For the text-containing cell, return its midpoint in [x, y] coordinate format. 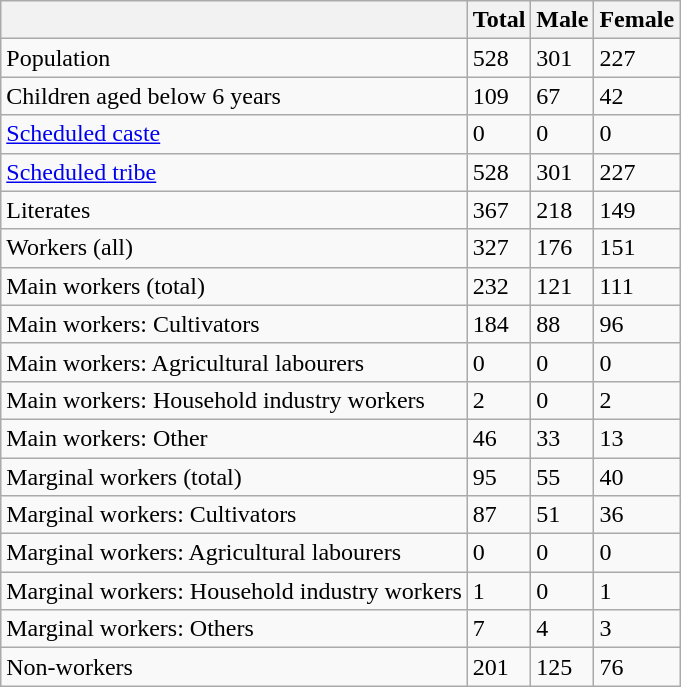
67 [562, 96]
125 [562, 667]
151 [637, 248]
40 [637, 477]
Main workers: Cultivators [234, 324]
46 [499, 438]
109 [499, 96]
176 [562, 248]
Main workers: Agricultural labourers [234, 362]
Main workers: Other [234, 438]
Female [637, 20]
Marginal workers: Agricultural labourers [234, 553]
3 [637, 629]
121 [562, 286]
Marginal workers: Others [234, 629]
Literates [234, 210]
Children aged below 6 years [234, 96]
95 [499, 477]
55 [562, 477]
Marginal workers (total) [234, 477]
149 [637, 210]
218 [562, 210]
Scheduled caste [234, 134]
7 [499, 629]
Main workers: Household industry workers [234, 400]
Total [499, 20]
87 [499, 515]
Population [234, 58]
Main workers (total) [234, 286]
Male [562, 20]
13 [637, 438]
111 [637, 286]
184 [499, 324]
367 [499, 210]
201 [499, 667]
327 [499, 248]
33 [562, 438]
4 [562, 629]
51 [562, 515]
96 [637, 324]
Non-workers [234, 667]
Marginal workers: Cultivators [234, 515]
42 [637, 96]
76 [637, 667]
Workers (all) [234, 248]
Marginal workers: Household industry workers [234, 591]
232 [499, 286]
36 [637, 515]
Scheduled tribe [234, 172]
88 [562, 324]
